Provide the [X, Y] coordinate of the cell's center where the given text is located.  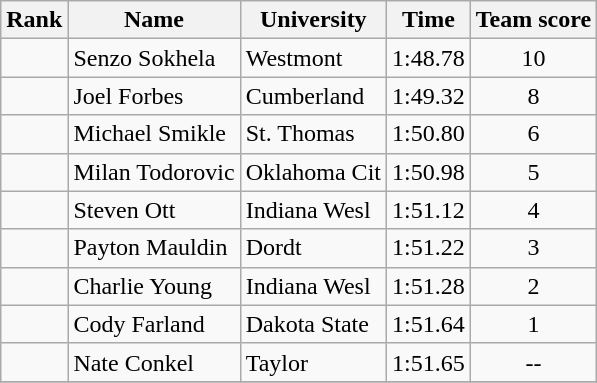
Westmont [313, 58]
1:51.65 [429, 362]
Team score [533, 20]
8 [533, 96]
Rank [34, 20]
Steven Ott [154, 210]
Charlie Young [154, 286]
1:51.64 [429, 324]
Michael Smikle [154, 134]
University [313, 20]
Dakota State [313, 324]
Taylor [313, 362]
Cumberland [313, 96]
3 [533, 248]
2 [533, 286]
10 [533, 58]
-- [533, 362]
Name [154, 20]
6 [533, 134]
Payton Mauldin [154, 248]
1:50.98 [429, 172]
Time [429, 20]
4 [533, 210]
1:51.28 [429, 286]
1 [533, 324]
5 [533, 172]
1:49.32 [429, 96]
Oklahoma Cit [313, 172]
Cody Farland [154, 324]
1:51.22 [429, 248]
1:48.78 [429, 58]
1:51.12 [429, 210]
Joel Forbes [154, 96]
Nate Conkel [154, 362]
Milan Todorovic [154, 172]
Dordt [313, 248]
1:50.80 [429, 134]
St. Thomas [313, 134]
Senzo Sokhela [154, 58]
